Return (X, Y) of the center of cell containing provided text 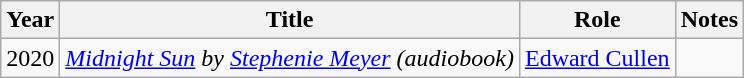
Year (30, 20)
Edward Cullen (597, 58)
Notes (709, 20)
Role (597, 20)
2020 (30, 58)
Midnight Sun by Stephenie Meyer (audiobook) (290, 58)
Title (290, 20)
